Determine the (x, y) coordinate at the center of the cell enclosing the given text.  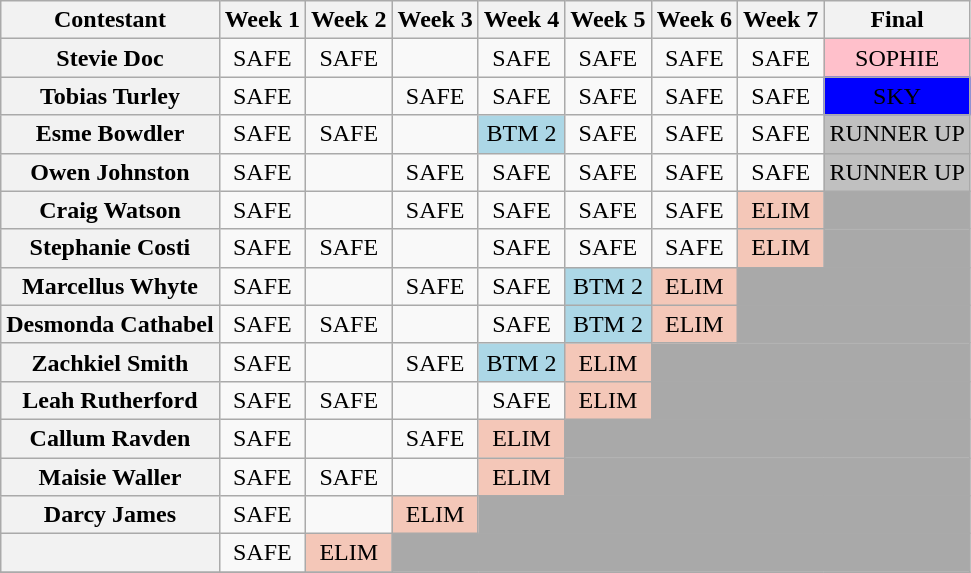
Stevie Doc (110, 58)
Stephanie Costi (110, 248)
Tobias Turley (110, 96)
Darcy James (110, 515)
Week 6 (694, 20)
Week 4 (521, 20)
Week 3 (435, 20)
Week 2 (349, 20)
Craig Watson (110, 210)
Marcellus Whyte (110, 286)
Week 1 (262, 20)
Leah Rutherford (110, 400)
Owen Johnston (110, 172)
Final (897, 20)
Esme Bowdler (110, 134)
Contestant (110, 20)
SKY (897, 96)
Week 5 (608, 20)
SOPHIE (897, 58)
Callum Ravden (110, 438)
Maisie Waller (110, 477)
Week 7 (781, 20)
Desmonda Cathabel (110, 324)
Zachkiel Smith (110, 362)
